Search for the cell housing the specified text and yield its [x, y] center coordinate. 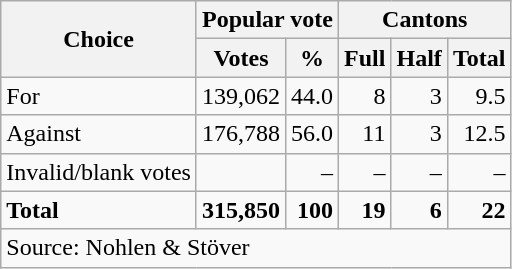
100 [312, 210]
For [99, 96]
Half [419, 58]
Cantons [425, 20]
22 [479, 210]
Choice [99, 39]
Votes [240, 58]
56.0 [312, 134]
176,788 [240, 134]
Invalid/blank votes [99, 172]
12.5 [479, 134]
Popular vote [267, 20]
315,850 [240, 210]
11 [365, 134]
Source: Nohlen & Stöver [256, 248]
Full [365, 58]
139,062 [240, 96]
Against [99, 134]
19 [365, 210]
9.5 [479, 96]
8 [365, 96]
6 [419, 210]
44.0 [312, 96]
% [312, 58]
